Pinpoint the cell where the given text exists, returning its [X, Y] midpoint coordinate. 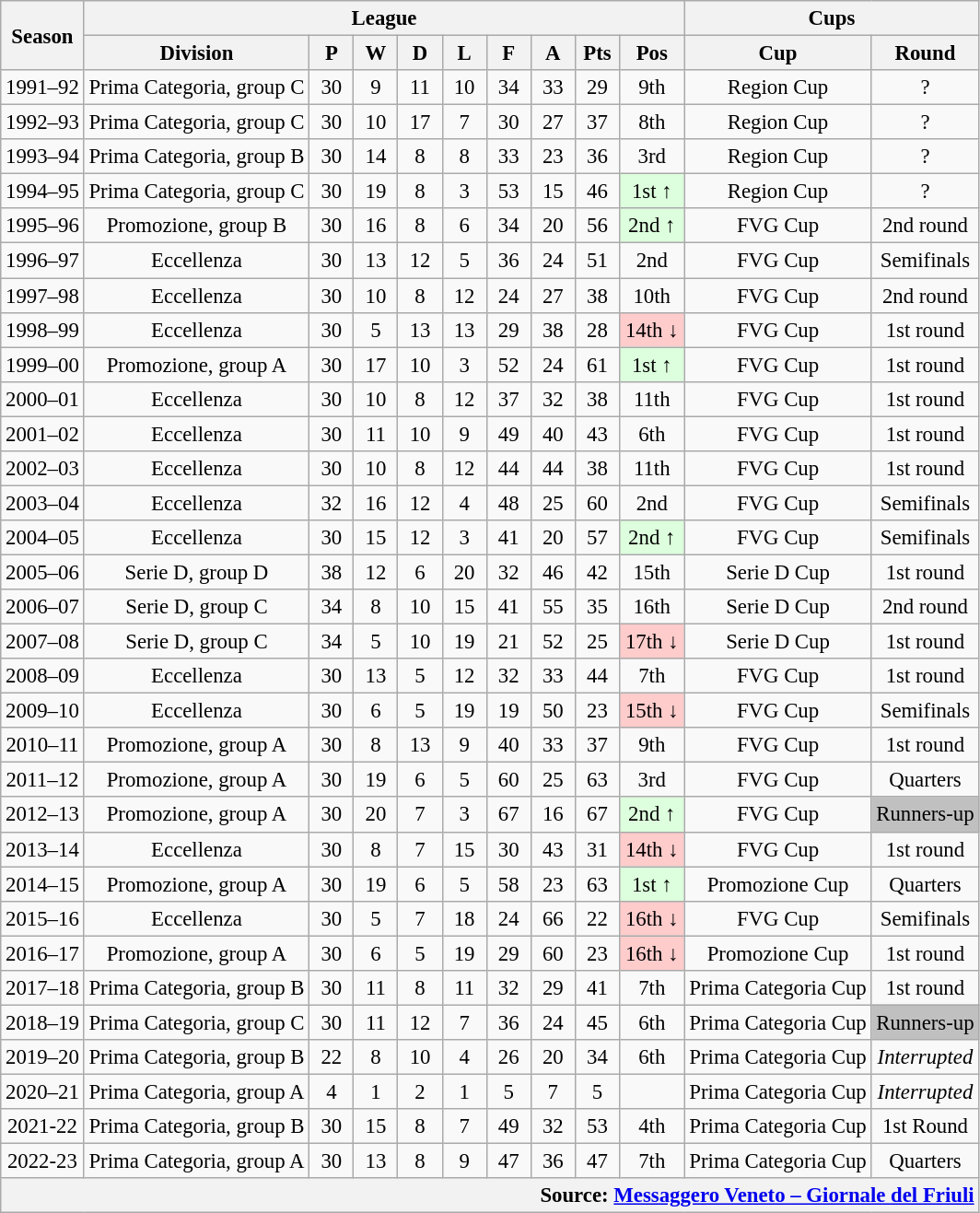
2007–08 [42, 642]
2010–11 [42, 745]
2006–07 [42, 607]
35 [597, 607]
2022-23 [42, 1161]
1st Round [925, 1126]
66 [553, 918]
18 [464, 918]
Pos [652, 53]
2017–18 [42, 988]
2020–21 [42, 1091]
31 [597, 849]
Season [42, 35]
2002–03 [42, 469]
2014–15 [42, 884]
2018–19 [42, 1022]
2003–04 [42, 503]
1993–94 [42, 157]
42 [597, 572]
League [384, 18]
2 [420, 1091]
2011–12 [42, 780]
Cups [832, 18]
58 [508, 884]
8th [652, 122]
Pts [597, 53]
1991–92 [42, 87]
L [464, 53]
15th ↓ [652, 711]
2019–20 [42, 1057]
1994–95 [42, 192]
50 [553, 711]
1992–93 [42, 122]
2009–10 [42, 711]
W [376, 53]
55 [553, 607]
17th ↓ [652, 642]
1996–97 [42, 261]
57 [597, 538]
21 [508, 642]
Source: Messaggero Veneto – Giornale del Friuli [490, 1196]
Promozione, group B [197, 226]
16th [652, 607]
10th [652, 296]
2015–16 [42, 918]
1999–00 [42, 365]
4th [652, 1126]
1995–96 [42, 226]
D [420, 53]
P [332, 53]
2021-22 [42, 1126]
2000–01 [42, 399]
14 [376, 157]
A [553, 53]
56 [597, 226]
Cup [777, 53]
Round [925, 53]
2012–13 [42, 815]
2013–14 [42, 849]
F [508, 53]
Division [197, 53]
51 [597, 261]
1997–98 [42, 296]
2001–02 [42, 434]
48 [508, 503]
Serie D, group D [197, 572]
26 [508, 1057]
2004–05 [42, 538]
45 [597, 1022]
2008–09 [42, 676]
15th [652, 572]
2016–17 [42, 953]
2005–06 [42, 572]
1998–99 [42, 330]
28 [597, 330]
61 [597, 365]
